Capture the cell that displays the provided text and extract its [x, y] central coordinate. 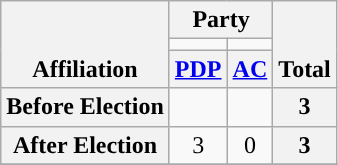
Total [305, 44]
0 [250, 145]
AC [250, 69]
PDP [198, 69]
After Election [86, 145]
Affiliation [86, 44]
Before Election [86, 107]
Party [220, 20]
